Find where the given text appears and provide that cell's center as [X, Y] coordinate. 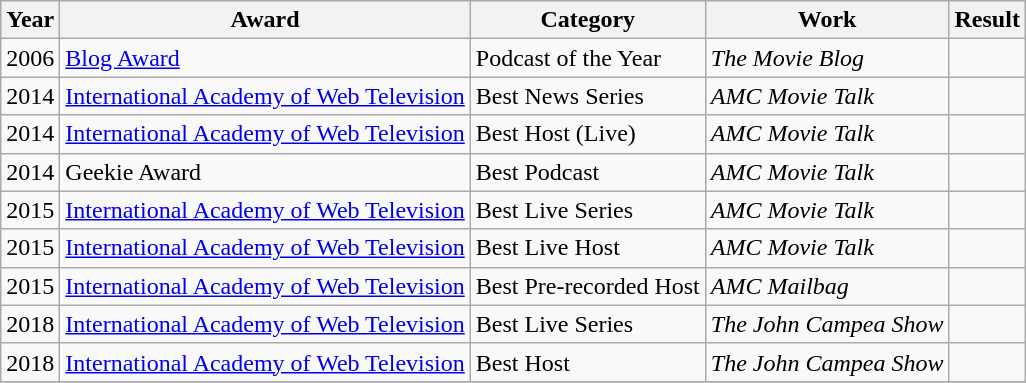
Geekie Award [265, 172]
Best Live Host [588, 248]
Best Pre-recorded Host [588, 286]
The Movie Blog [827, 58]
Work [827, 20]
Result [987, 20]
Best News Series [588, 96]
Category [588, 20]
Best Podcast [588, 172]
AMC Mailbag [827, 286]
Award [265, 20]
Best Host [588, 362]
Podcast of the Year [588, 58]
Best Host (Live) [588, 134]
Blog Award [265, 58]
2006 [30, 58]
Year [30, 20]
